Find where the given text appears and provide that cell's center as [x, y] coordinate. 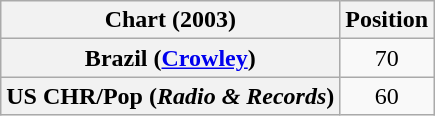
US CHR/Pop (Radio & Records) [170, 96]
60 [387, 96]
Position [387, 20]
Chart (2003) [170, 20]
70 [387, 58]
Brazil (Crowley) [170, 58]
